Locate the cell with the specified text and output its (X, Y) center coordinate. 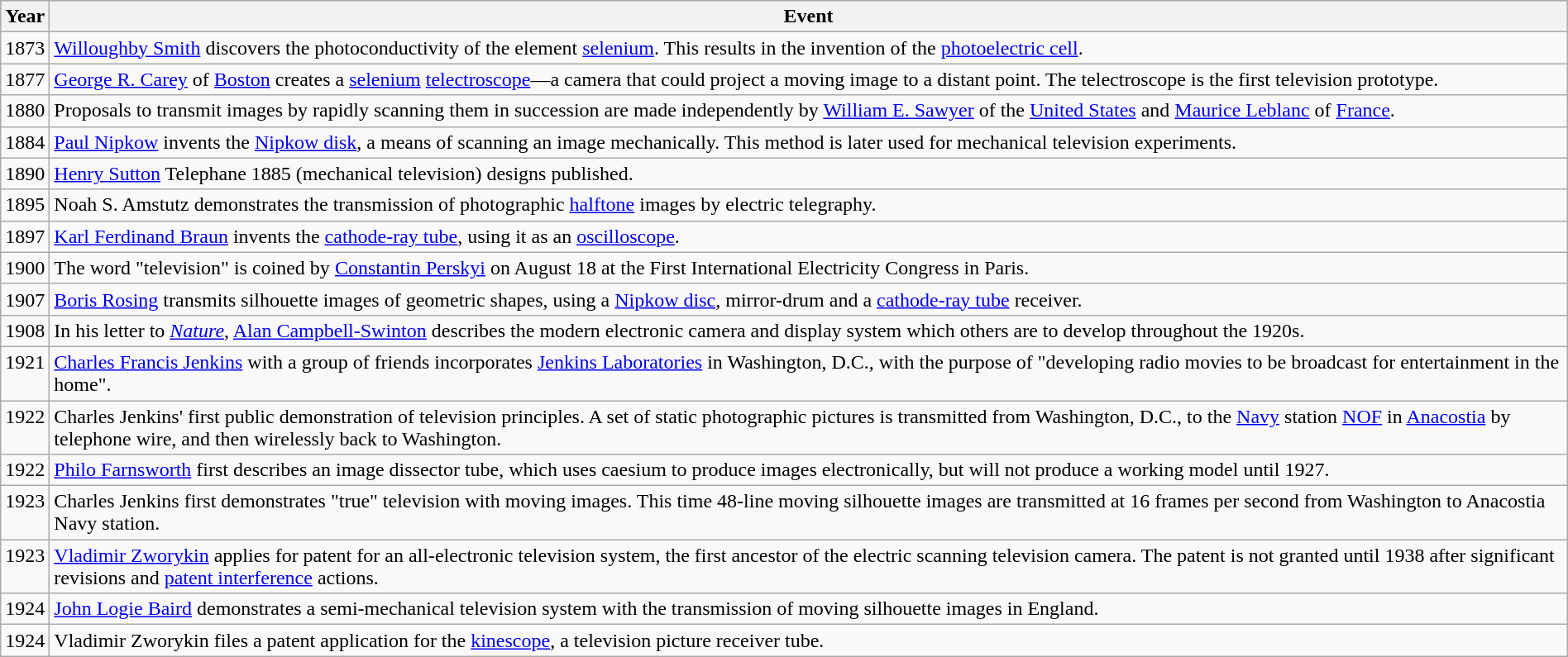
John Logie Baird demonstrates a semi-mechanical television system with the transmission of moving silhouette images in England. (809, 609)
1890 (25, 174)
Vladimir Zworykin files a patent application for the kinescope, a television picture receiver tube. (809, 640)
1900 (25, 268)
Year (25, 17)
Karl Ferdinand Braun invents the cathode-ray tube, using it as an oscilloscope. (809, 236)
Willoughby Smith discovers the photoconductivity of the element selenium. This results in the invention of the photoelectric cell. (809, 48)
1895 (25, 205)
1907 (25, 299)
Boris Rosing transmits silhouette images of geometric shapes, using a Nipkow disc, mirror-drum and a cathode-ray tube receiver. (809, 299)
The word "television" is coined by Constantin Perskyi on August 18 at the First International Electricity Congress in Paris. (809, 268)
Henry Sutton Telephane 1885 (mechanical television) designs published. (809, 174)
1884 (25, 142)
1921 (25, 374)
1873 (25, 48)
Paul Nipkow invents the Nipkow disk, a means of scanning an image mechanically. This method is later used for mechanical television experiments. (809, 142)
1877 (25, 79)
1897 (25, 236)
Event (809, 17)
1880 (25, 111)
1908 (25, 331)
Noah S. Amstutz demonstrates the transmission of photographic halftone images by electric telegraphy. (809, 205)
